Return the (x, y) coordinate for the center point of the cell that contains the specified text.  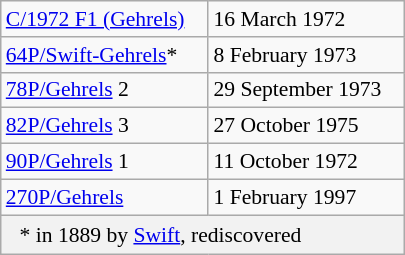
270P/Gehrels (105, 197)
* in 1889 by Swift, rediscovered (203, 234)
1 February 1997 (306, 197)
C/1972 F1 (Gehrels) (105, 19)
29 September 1973 (306, 90)
27 October 1975 (306, 126)
16 March 1972 (306, 19)
82P/Gehrels 3 (105, 126)
11 October 1972 (306, 162)
90P/Gehrels 1 (105, 162)
8 February 1973 (306, 55)
78P/Gehrels 2 (105, 90)
64P/Swift-Gehrels* (105, 55)
